Determine the (X, Y) coordinate at the center of the cell enclosing the given text.  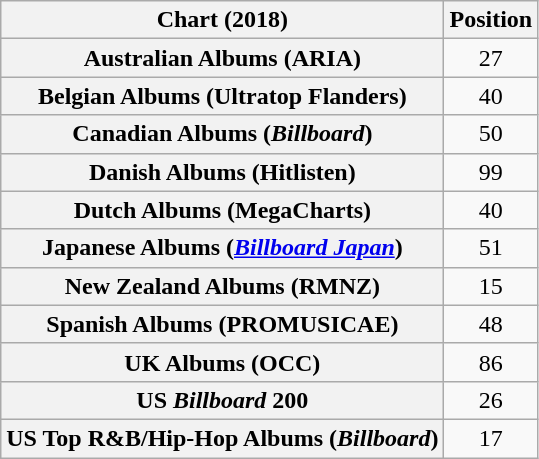
99 (491, 172)
48 (491, 324)
Position (491, 20)
Chart (2018) (222, 20)
Japanese Albums (Billboard Japan) (222, 248)
27 (491, 58)
Spanish Albums (PROMUSICAE) (222, 324)
51 (491, 248)
UK Albums (OCC) (222, 362)
86 (491, 362)
US Billboard 200 (222, 400)
Canadian Albums (Billboard) (222, 134)
Danish Albums (Hitlisten) (222, 172)
Dutch Albums (MegaCharts) (222, 210)
15 (491, 286)
26 (491, 400)
New Zealand Albums (RMNZ) (222, 286)
US Top R&B/Hip-Hop Albums (Billboard) (222, 438)
17 (491, 438)
Australian Albums (ARIA) (222, 58)
Belgian Albums (Ultratop Flanders) (222, 96)
50 (491, 134)
